Search for the cell housing the specified text and yield its (x, y) center coordinate. 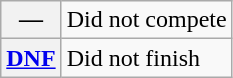
DNF (31, 58)
— (31, 20)
Did not compete (146, 20)
Did not finish (146, 58)
